From the cell containing the given text, extract its center point as (X, Y) coordinate. 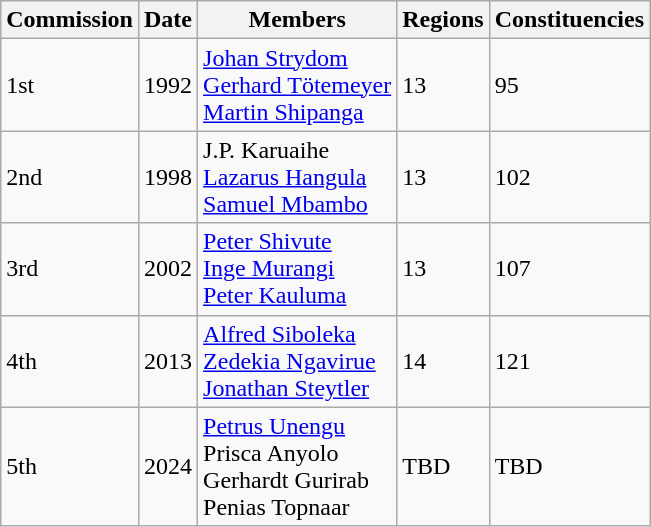
2002 (168, 269)
3rd (70, 269)
95 (569, 85)
1992 (168, 85)
14 (443, 361)
Alfred SibolekaZedekia NgavirueJonathan Steytler (298, 361)
Members (298, 20)
2nd (70, 177)
102 (569, 177)
Peter ShivuteInge MurangiPeter Kauluma (298, 269)
2024 (168, 466)
1998 (168, 177)
J.P. KaruaiheLazarus HangulaSamuel Mbambo (298, 177)
Johan StrydomGerhard TötemeyerMartin Shipanga (298, 85)
2013 (168, 361)
Constituencies (569, 20)
Regions (443, 20)
107 (569, 269)
1st (70, 85)
Date (168, 20)
4th (70, 361)
5th (70, 466)
Petrus UnenguPrisca AnyoloGerhardt GurirabPenias Topnaar (298, 466)
Commission (70, 20)
121 (569, 361)
